Scan for the cell matching the given text and deliver its (X, Y) coordinate at center. 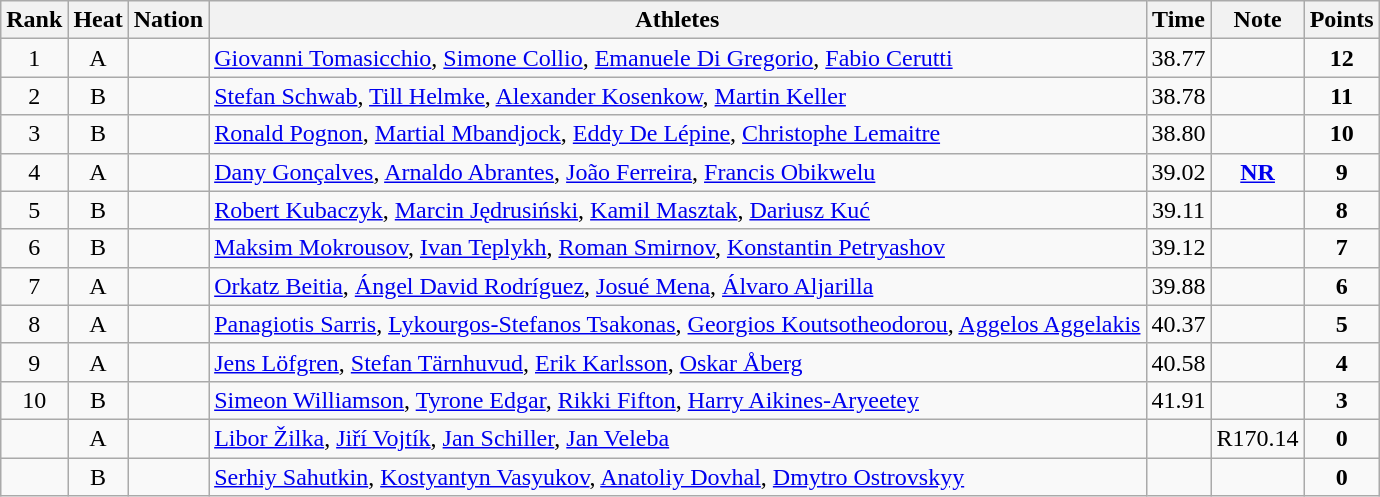
38.78 (1178, 96)
Jens Löfgren, Stefan Tärnhuvud, Erik Karlsson, Oskar Åberg (678, 362)
Nation (168, 20)
39.02 (1178, 172)
Dany Gonçalves, Arnaldo Abrantes, João Ferreira, Francis Obikwelu (678, 172)
41.91 (1178, 400)
39.88 (1178, 286)
Libor Žilka, Jiří Vojtík, Jan Schiller, Jan Veleba (678, 438)
39.11 (1178, 210)
38.77 (1178, 58)
Heat (98, 20)
Rank (34, 20)
Giovanni Tomasicchio, Simone Collio, Emanuele Di Gregorio, Fabio Cerutti (678, 58)
Ronald Pognon, Martial Mbandjock, Eddy De Lépine, Christophe Lemaitre (678, 134)
1 (34, 58)
Orkatz Beitia, Ángel David Rodríguez, Josué Mena, Álvaro Aljarilla (678, 286)
Time (1178, 20)
Points (1342, 20)
12 (1342, 58)
Stefan Schwab, Till Helmke, Alexander Kosenkow, Martin Keller (678, 96)
39.12 (1178, 248)
40.37 (1178, 324)
Note (1258, 20)
Serhiy Sahutkin, Kostyantyn Vasyukov, Anatoliy Dovhal, Dmytro Ostrovskyy (678, 477)
Panagiotis Sarris, Lykourgos-Stefanos Tsakonas, Georgios Koutsotheodorou, Aggelos Aggelakis (678, 324)
2 (34, 96)
11 (1342, 96)
38.80 (1178, 134)
NR (1258, 172)
40.58 (1178, 362)
Robert Kubaczyk, Marcin Jędrusiński, Kamil Masztak, Dariusz Kuć (678, 210)
Athletes (678, 20)
R170.14 (1258, 438)
Maksim Mokrousov, Ivan Teplykh, Roman Smirnov, Konstantin Petryashov (678, 248)
Simeon Williamson, Tyrone Edgar, Rikki Fifton, Harry Aikines-Aryeetey (678, 400)
